Extract the [x, y] coordinate from the center of the cell holding the provided text.  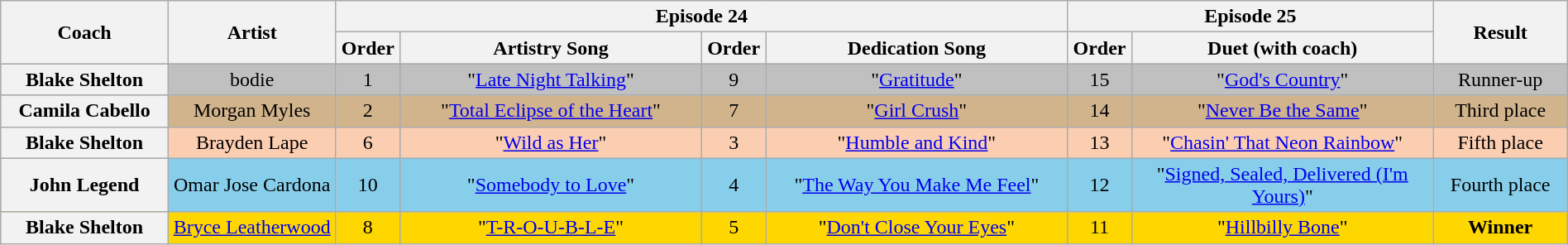
4 [734, 185]
Episode 24 [701, 17]
11 [1100, 228]
"Late Night Talking" [551, 79]
Winner [1500, 228]
"The Way You Make Me Feel" [916, 185]
"Total Eclipse of the Heart" [551, 111]
Coach [84, 32]
13 [1100, 142]
"Wild as Her" [551, 142]
1 [368, 79]
bodie [251, 79]
15 [1100, 79]
7 [734, 111]
"Signed, Sealed, Delivered (I'm Yours)" [1282, 185]
Duet (with coach) [1282, 48]
Fourth place [1500, 185]
Bryce Leatherwood [251, 228]
3 [734, 142]
Artist [251, 32]
Result [1500, 32]
"Somebody to Love" [551, 185]
Dedication Song [916, 48]
Artistry Song [551, 48]
5 [734, 228]
Fifth place [1500, 142]
Morgan Myles [251, 111]
"Hillbilly Bone" [1282, 228]
Omar Jose Cardona [251, 185]
"Humble and Kind" [916, 142]
"Gratitude" [916, 79]
Brayden Lape [251, 142]
10 [368, 185]
9 [734, 79]
"Don't Close Your Eyes" [916, 228]
John Legend [84, 185]
8 [368, 228]
Runner-up [1500, 79]
Camila Cabello [84, 111]
Episode 25 [1250, 17]
"Girl Crush" [916, 111]
6 [368, 142]
Third place [1500, 111]
"Chasin' That Neon Rainbow" [1282, 142]
2 [368, 111]
14 [1100, 111]
"T-R-O-U-B-L-E" [551, 228]
"God's Country" [1282, 79]
12 [1100, 185]
"Never Be the Same" [1282, 111]
